Output the [x, y] coordinate of the center of the cell containing the given text.  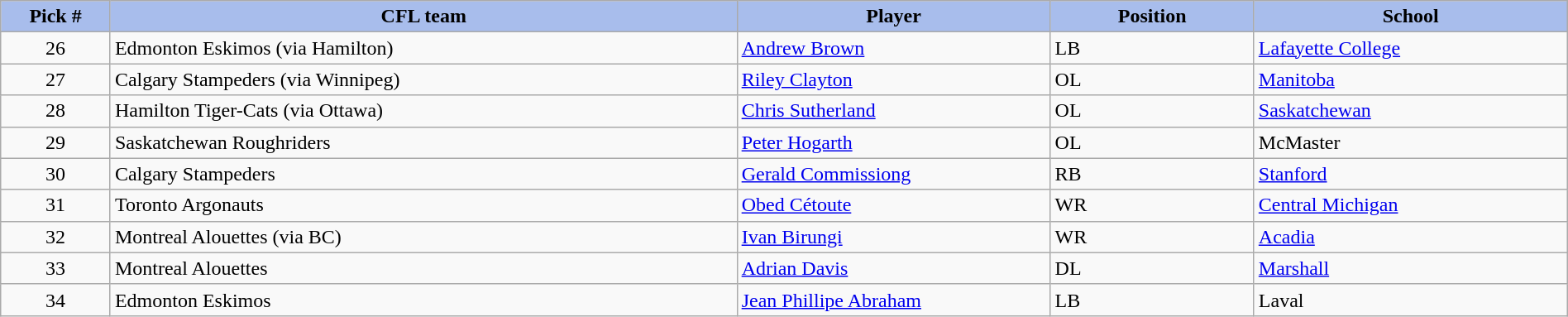
Edmonton Eskimos [423, 300]
Hamilton Tiger-Cats (via Ottawa) [423, 111]
RB [1152, 174]
Saskatchewan [1411, 111]
CFL team [423, 17]
Acadia [1411, 237]
26 [56, 48]
33 [56, 268]
Laval [1411, 300]
Lafayette College [1411, 48]
Central Michigan [1411, 205]
Adrian Davis [893, 268]
School [1411, 17]
Riley Clayton [893, 79]
Stanford [1411, 174]
Ivan Birungi [893, 237]
32 [56, 237]
Calgary Stampeders [423, 174]
30 [56, 174]
31 [56, 205]
Pick # [56, 17]
Toronto Argonauts [423, 205]
McMaster [1411, 142]
27 [56, 79]
Peter Hogarth [893, 142]
Montreal Alouettes [423, 268]
Calgary Stampeders (via Winnipeg) [423, 79]
DL [1152, 268]
34 [56, 300]
Jean Phillipe Abraham [893, 300]
Andrew Brown [893, 48]
Manitoba [1411, 79]
Player [893, 17]
Position [1152, 17]
Obed Cétoute [893, 205]
28 [56, 111]
Edmonton Eskimos (via Hamilton) [423, 48]
Saskatchewan Roughriders [423, 142]
Montreal Alouettes (via BC) [423, 237]
29 [56, 142]
Marshall [1411, 268]
Chris Sutherland [893, 111]
Gerald Commissiong [893, 174]
